Provide the [X, Y] coordinate of the cell's center where the given text is located.  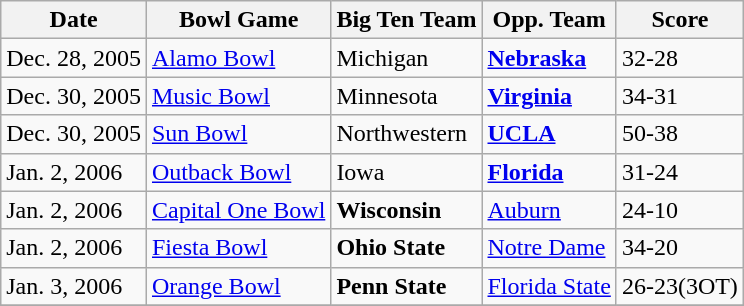
Opp. Team [549, 20]
Florida State [549, 286]
Nebraska [549, 58]
Florida [549, 172]
Fiesta Bowl [238, 248]
UCLA [549, 134]
32-28 [680, 58]
Dec. 28, 2005 [74, 58]
Notre Dame [549, 248]
Virginia [549, 96]
Alamo Bowl [238, 58]
Bowl Game [238, 20]
Jan. 3, 2006 [74, 286]
34-20 [680, 248]
26-23(3OT) [680, 286]
34-31 [680, 96]
Capital One Bowl [238, 210]
50-38 [680, 134]
Auburn [549, 210]
Music Bowl [238, 96]
Big Ten Team [406, 20]
Penn State [406, 286]
Outback Bowl [238, 172]
Wisconsin [406, 210]
31-24 [680, 172]
Minnesota [406, 96]
Score [680, 20]
Northwestern [406, 134]
Iowa [406, 172]
Date [74, 20]
24-10 [680, 210]
Michigan [406, 58]
Ohio State [406, 248]
Sun Bowl [238, 134]
Orange Bowl [238, 286]
